Determine the [X, Y] coordinate at the center of the cell enclosing the given text.  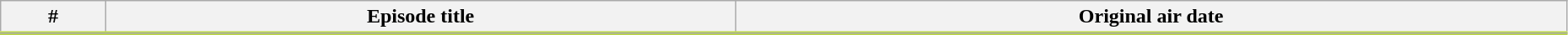
Original air date [1150, 17]
# [53, 17]
Episode title [420, 17]
